Output the (x, y) coordinate of the center of the cell containing the given text.  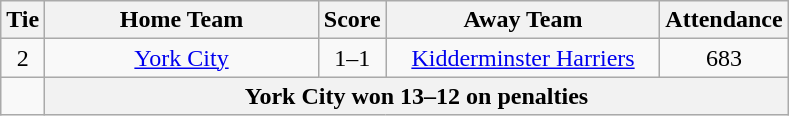
Attendance (724, 20)
Score (352, 20)
Home Team (182, 20)
York City (182, 58)
1–1 (352, 58)
Kidderminster Harriers (523, 58)
Tie (23, 20)
2 (23, 58)
York City won 13–12 on penalties (416, 96)
Away Team (523, 20)
683 (724, 58)
